Provide the (X, Y) coordinate of the cell's center where the given text is located.  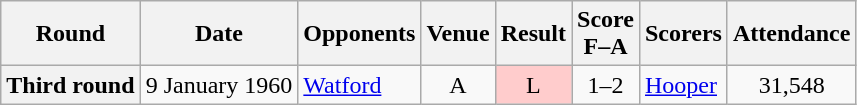
Scorers (683, 34)
Watford (360, 85)
Hooper (683, 85)
9 January 1960 (219, 85)
1–2 (606, 85)
Round (70, 34)
31,548 (791, 85)
Opponents (360, 34)
Third round (70, 85)
ScoreF–A (606, 34)
A (458, 85)
Attendance (791, 34)
L (533, 85)
Date (219, 34)
Venue (458, 34)
Result (533, 34)
